From the cell containing the given text, extract its center point as (X, Y) coordinate. 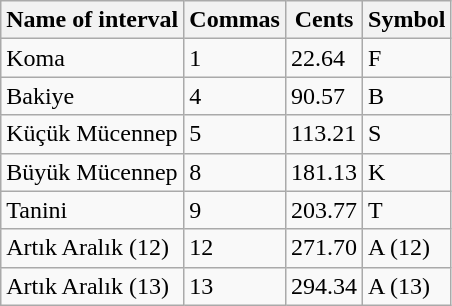
Artık Aralık (13) (92, 286)
Artık Aralık (12) (92, 248)
B (407, 96)
Büyük Mücennep (92, 172)
Bakiye (92, 96)
K (407, 172)
271.70 (324, 248)
181.13 (324, 172)
1 (235, 58)
Cents (324, 20)
5 (235, 134)
F (407, 58)
Symbol (407, 20)
22.64 (324, 58)
4 (235, 96)
13 (235, 286)
Tanini (92, 210)
294.34 (324, 286)
113.21 (324, 134)
Commas (235, 20)
90.57 (324, 96)
S (407, 134)
12 (235, 248)
A (12) (407, 248)
9 (235, 210)
8 (235, 172)
203.77 (324, 210)
Name of interval (92, 20)
Küçük Mücennep (92, 134)
Koma (92, 58)
A (13) (407, 286)
T (407, 210)
